Scan for the cell matching the given text and deliver its [X, Y] coordinate at center. 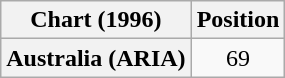
Australia (ARIA) [96, 58]
69 [238, 58]
Position [238, 20]
Chart (1996) [96, 20]
